Identify which cell holds the provided text, then report its [X, Y] central coordinate. 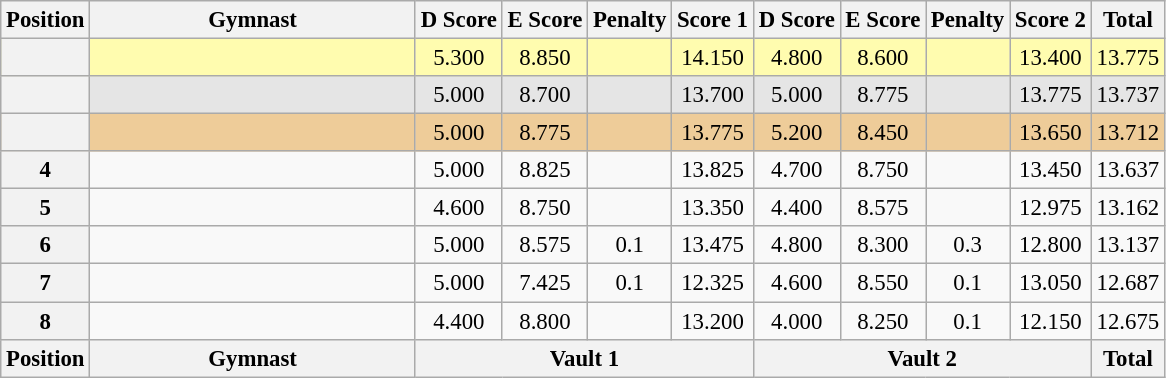
13.475 [713, 245]
13.137 [1128, 245]
Score 1 [713, 20]
13.712 [1128, 133]
13.650 [1051, 133]
4 [46, 170]
7.425 [544, 283]
13.050 [1051, 283]
13.350 [713, 208]
12.800 [1051, 245]
8.250 [882, 321]
8.825 [544, 170]
8.450 [882, 133]
8.700 [544, 95]
12.675 [1128, 321]
13.737 [1128, 95]
8.550 [882, 283]
Score 2 [1051, 20]
4.700 [796, 170]
12.975 [1051, 208]
13.400 [1051, 58]
14.150 [713, 58]
8.850 [544, 58]
13.700 [713, 95]
5.300 [458, 58]
12.687 [1128, 283]
4.000 [796, 321]
8 [46, 321]
0.3 [968, 245]
5 [46, 208]
7 [46, 283]
6 [46, 245]
13.637 [1128, 170]
5.200 [796, 133]
13.162 [1128, 208]
8.600 [882, 58]
13.825 [713, 170]
8.800 [544, 321]
12.150 [1051, 321]
8.300 [882, 245]
12.325 [713, 283]
Vault 2 [922, 358]
13.450 [1051, 170]
Vault 1 [584, 358]
13.200 [713, 321]
